Pinpoint the cell where the given text exists, returning its (X, Y) midpoint coordinate. 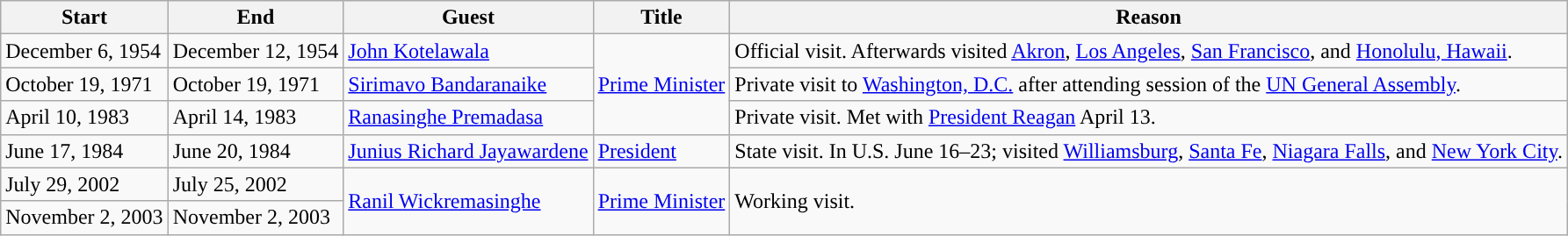
Private visit. Met with President Reagan April 13. (1149, 118)
Title (661, 18)
Ranasinghe Premadasa (468, 118)
April 14, 1983 (256, 118)
Private visit to Washington, D.C. after attending session of the UN General Assembly. (1149, 84)
Official visit. Afterwards visited Akron, Los Angeles, San Francisco, and Honolulu, Hawaii. (1149, 51)
Start (84, 18)
Working visit. (1149, 201)
December 12, 1954 (256, 51)
Reason (1149, 18)
Guest (468, 18)
State visit. In U.S. June 16–23; visited Williamsburg, Santa Fe, Niagara Falls, and New York City. (1149, 151)
Ranil Wickremasinghe (468, 201)
July 25, 2002 (256, 184)
Junius Richard Jayawardene (468, 151)
June 17, 1984 (84, 151)
President (661, 151)
December 6, 1954 (84, 51)
June 20, 1984 (256, 151)
Sirimavo Bandaranaike (468, 84)
John Kotelawala (468, 51)
July 29, 2002 (84, 184)
April 10, 1983 (84, 118)
End (256, 18)
